Find where the given text appears and provide that cell's center as (x, y) coordinate. 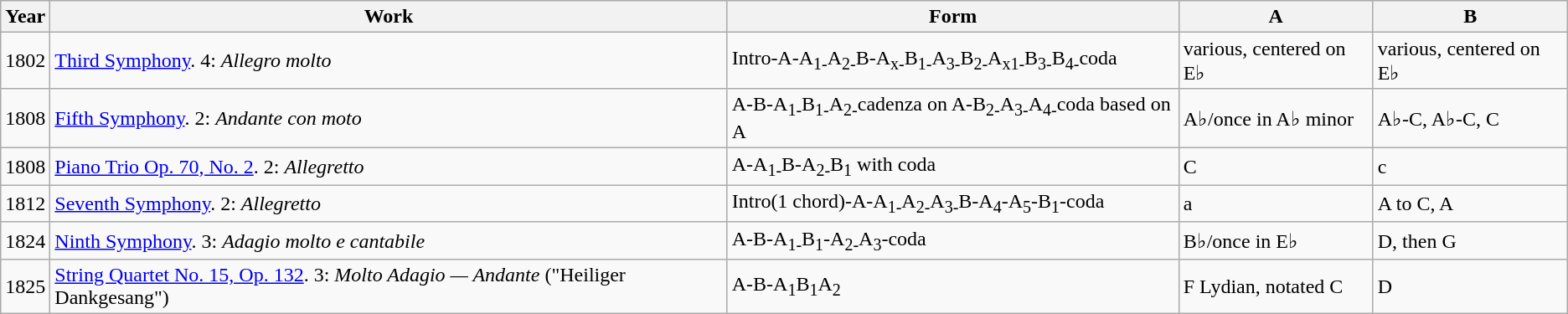
Year (25, 17)
A♭-C, A♭-C, C (1470, 117)
F Lydian, notated C (1276, 286)
Intro(1 chord)-A-A1-A2-A3-B-A4-A5-B1-coda (953, 203)
Intro-A-A1-A2-B-Ax-B1-A3-B2-Ax1-B3-B4-coda (953, 60)
1812 (25, 203)
A-B-A1-B1-A2-cadenza on A-B2-A3-A4-coda based on A (953, 117)
Seventh Symphony. 2: Allegretto (389, 203)
Piano Trio Op. 70, No. 2. 2: Allegretto (389, 167)
A♭/once in A♭ minor (1276, 117)
B♭/once in E♭ (1276, 240)
Form (953, 17)
D, then G (1470, 240)
Work (389, 17)
1825 (25, 286)
a (1276, 203)
Third Symphony. 4: Allegro molto (389, 60)
C (1276, 167)
A-B-A1-B1-A2-A3-coda (953, 240)
A to C, A (1470, 203)
Fifth Symphony. 2: Andante con moto (389, 117)
A-B-A1B1A2 (953, 286)
A-A1-B-A2-B1 with coda (953, 167)
1824 (25, 240)
Ninth Symphony. 3: Adagio molto e cantabile (389, 240)
c (1470, 167)
1802 (25, 60)
A (1276, 17)
D (1470, 286)
String Quartet No. 15, Op. 132. 3: Molto Adagio — Andante ("Heiliger Dankgesang") (389, 286)
B (1470, 17)
